From the cell containing the given text, extract its center point as [X, Y] coordinate. 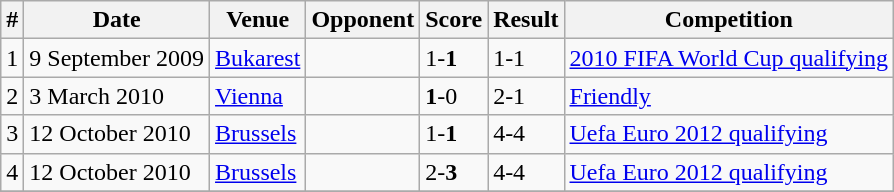
Bukarest [258, 58]
Result [526, 20]
4 [12, 172]
2010 FIFA World Cup qualifying [729, 58]
Score [454, 20]
9 September 2009 [117, 58]
Competition [729, 20]
1-0 [454, 96]
3 March 2010 [117, 96]
Date [117, 20]
# [12, 20]
1 [12, 58]
Venue [258, 20]
Opponent [363, 20]
2-3 [454, 172]
Friendly [729, 96]
3 [12, 134]
Vienna [258, 96]
2 [12, 96]
2-1 [526, 96]
